Identify which cell holds the provided text, then report its [X, Y] central coordinate. 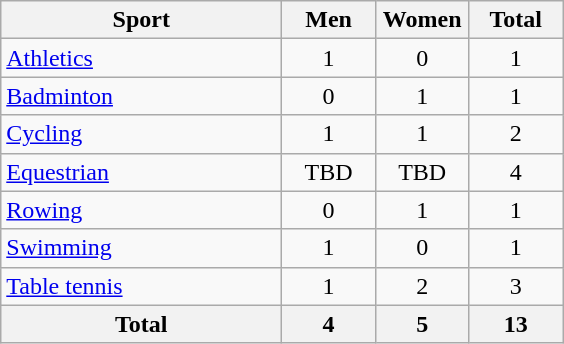
13 [516, 324]
Badminton [142, 96]
5 [422, 324]
3 [516, 286]
Table tennis [142, 286]
Sport [142, 20]
Equestrian [142, 172]
Swimming [142, 248]
Men [329, 20]
Rowing [142, 210]
Cycling [142, 134]
Women [422, 20]
Athletics [142, 58]
